Locate the cell with the specified text and output its (x, y) center coordinate. 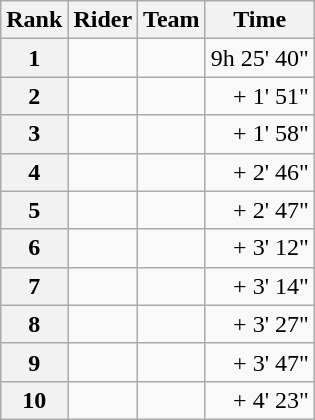
+ 1' 51" (260, 96)
Team (172, 20)
4 (34, 172)
+ 1' 58" (260, 134)
Time (260, 20)
+ 2' 47" (260, 210)
6 (34, 248)
+ 3' 14" (260, 286)
9h 25' 40" (260, 58)
+ 4' 23" (260, 400)
9 (34, 362)
2 (34, 96)
Rider (103, 20)
+ 3' 27" (260, 324)
8 (34, 324)
+ 3' 12" (260, 248)
5 (34, 210)
3 (34, 134)
1 (34, 58)
10 (34, 400)
+ 3' 47" (260, 362)
+ 2' 46" (260, 172)
Rank (34, 20)
7 (34, 286)
